Provide the [X, Y] coordinate of the cell's center where the given text is located.  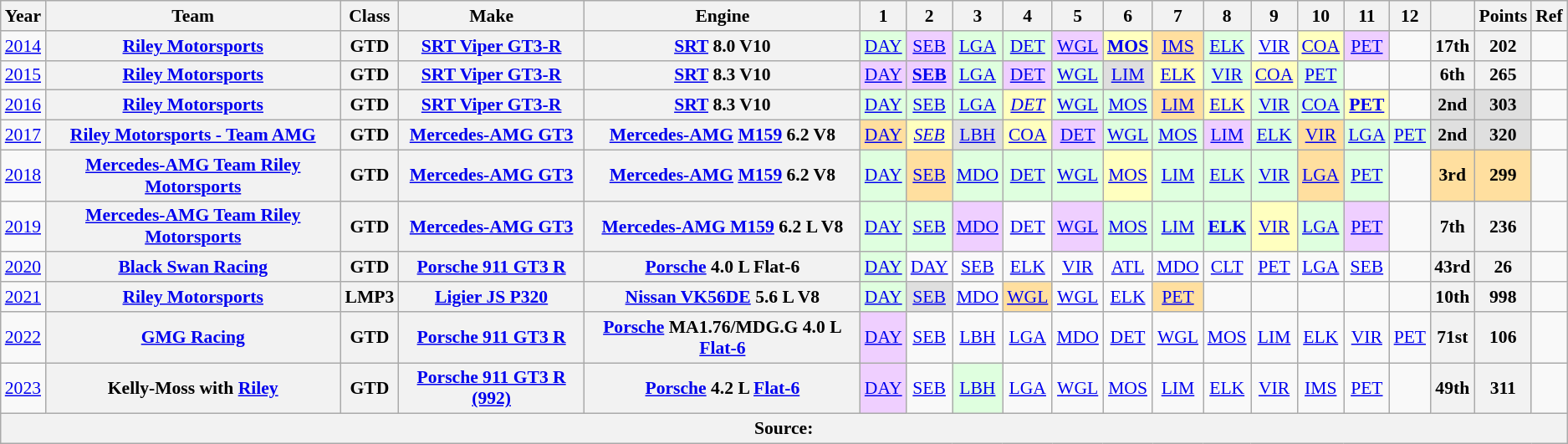
Mercedes-AMG M159 6.2 L V8 [723, 226]
2021 [23, 297]
2020 [23, 268]
Porsche MA1.76/MDG.G 4.0 L Flat-6 [723, 338]
998 [1503, 297]
2 [930, 16]
106 [1503, 338]
Make [492, 16]
236 [1503, 226]
ATL [1127, 268]
4 [1027, 16]
2019 [23, 226]
Nissan VK56DE 5.6 L V8 [723, 297]
7 [1177, 16]
10th [1452, 297]
GMG Racing [192, 338]
6th [1452, 75]
17th [1452, 46]
303 [1503, 105]
2017 [23, 135]
Points [1503, 16]
311 [1503, 388]
299 [1503, 176]
Year [23, 16]
43rd [1452, 268]
12 [1410, 16]
3 [978, 16]
Riley Motorsports - Team AMG [192, 135]
2016 [23, 105]
SRT 8.0 V10 [723, 46]
LMP3 [370, 297]
3rd [1452, 176]
49th [1452, 388]
5 [1077, 16]
7th [1452, 226]
Porsche 911 GT3 R (992) [492, 388]
9 [1274, 16]
71st [1452, 338]
Class [370, 16]
2014 [23, 46]
Black Swan Racing [192, 268]
Team [192, 16]
265 [1503, 75]
Ligier JS P320 [492, 297]
8 [1228, 16]
202 [1503, 46]
Porsche 4.2 L Flat-6 [723, 388]
Engine [723, 16]
2015 [23, 75]
26 [1503, 268]
10 [1320, 16]
320 [1503, 135]
CLT [1228, 268]
Ref [1549, 16]
Kelly-Moss with Riley [192, 388]
Porsche 4.0 L Flat-6 [723, 268]
11 [1366, 16]
6 [1127, 16]
2018 [23, 176]
1 [883, 16]
Source: [784, 429]
2022 [23, 338]
2023 [23, 388]
